For the text-containing cell, return its midpoint in (x, y) coordinate format. 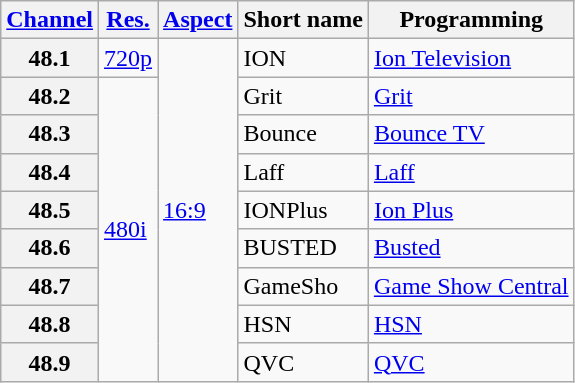
16:9 (198, 210)
48.5 (50, 210)
Short name (303, 20)
Ion Television (471, 58)
48.4 (50, 172)
Res. (128, 20)
BUSTED (303, 248)
Aspect (198, 20)
ION (303, 58)
48.6 (50, 248)
480i (128, 229)
48.2 (50, 96)
Bounce TV (471, 134)
Busted (471, 248)
Ion Plus (471, 210)
Programming (471, 20)
Channel (50, 20)
Bounce (303, 134)
Game Show Central (471, 286)
48.1 (50, 58)
GameSho (303, 286)
48.3 (50, 134)
48.9 (50, 362)
48.8 (50, 324)
720p (128, 58)
48.7 (50, 286)
IONPlus (303, 210)
